Find where the given text appears and provide that cell's center as (x, y) coordinate. 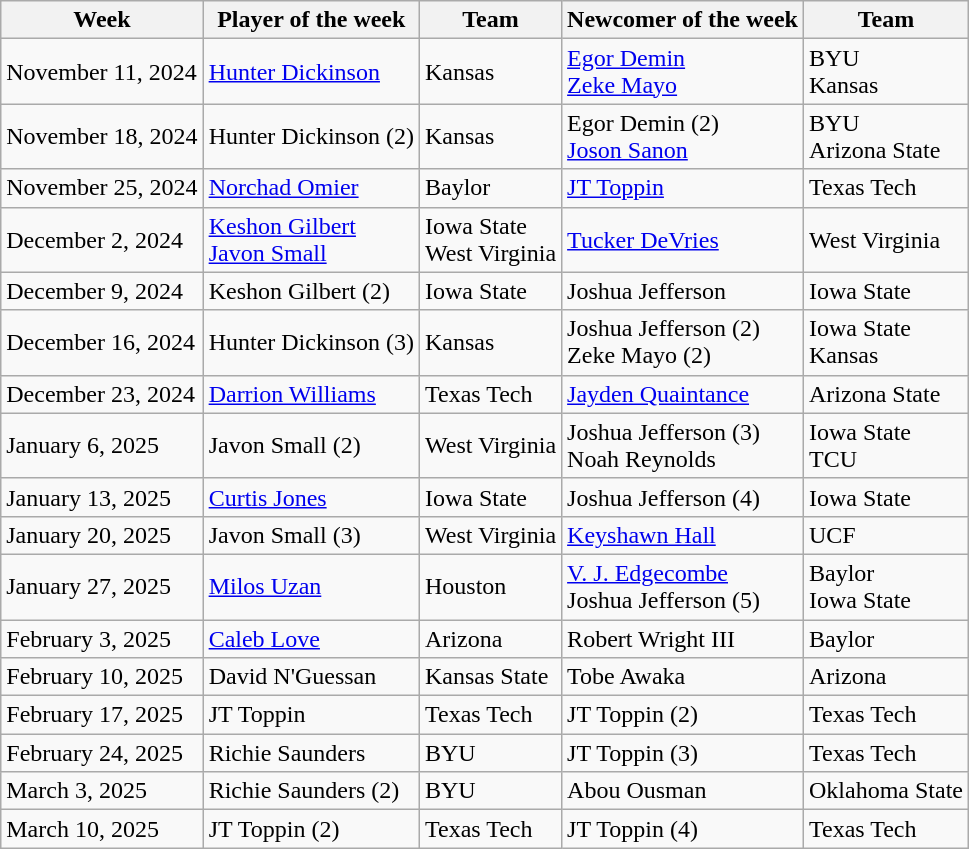
Hunter Dickinson (311, 72)
December 16, 2024 (102, 342)
Caleb Love (311, 639)
March 10, 2025 (102, 829)
Javon Small (3) (311, 535)
Milos Uzan (311, 586)
Keshon GilbertJavon Small (311, 240)
UCF (886, 535)
Javon Small (2) (311, 446)
January 13, 2025 (102, 497)
Tobe Awaka (683, 677)
Richie Saunders (311, 753)
December 23, 2024 (102, 394)
Player of the week (311, 20)
Joshua Jefferson (4) (683, 497)
January 6, 2025 (102, 446)
Hunter Dickinson (2) (311, 136)
November 25, 2024 (102, 188)
February 24, 2025 (102, 753)
Tucker DeVries (683, 240)
January 20, 2025 (102, 535)
Oklahoma State (886, 791)
Jayden Quaintance (683, 394)
December 9, 2024 (102, 291)
November 18, 2024 (102, 136)
Iowa StateKansas (886, 342)
December 2, 2024 (102, 240)
Iowa StateWest Virginia (490, 240)
Hunter Dickinson (3) (311, 342)
Egor Demin (2)Joson Sanon (683, 136)
Norchad Omier (311, 188)
BYUArizona State (886, 136)
JT Toppin (3) (683, 753)
David N'Guessan (311, 677)
BaylorIowa State (886, 586)
JT Toppin (4) (683, 829)
Joshua Jefferson (683, 291)
January 27, 2025 (102, 586)
Darrion Williams (311, 394)
Kansas State (490, 677)
February 3, 2025 (102, 639)
Houston (490, 586)
Newcomer of the week (683, 20)
Joshua Jefferson (3)Noah Reynolds (683, 446)
March 3, 2025 (102, 791)
November 11, 2024 (102, 72)
Abou Ousman (683, 791)
Robert Wright III (683, 639)
Egor DeminZeke Mayo (683, 72)
Richie Saunders (2) (311, 791)
BYUKansas (886, 72)
Keyshawn Hall (683, 535)
Week (102, 20)
Joshua Jefferson (2)Zeke Mayo (2) (683, 342)
Curtis Jones (311, 497)
Arizona State (886, 394)
February 10, 2025 (102, 677)
February 17, 2025 (102, 715)
Keshon Gilbert (2) (311, 291)
V. J. EdgecombeJoshua Jefferson (5) (683, 586)
Iowa StateTCU (886, 446)
